Scan for the cell matching the given text and deliver its (x, y) coordinate at center. 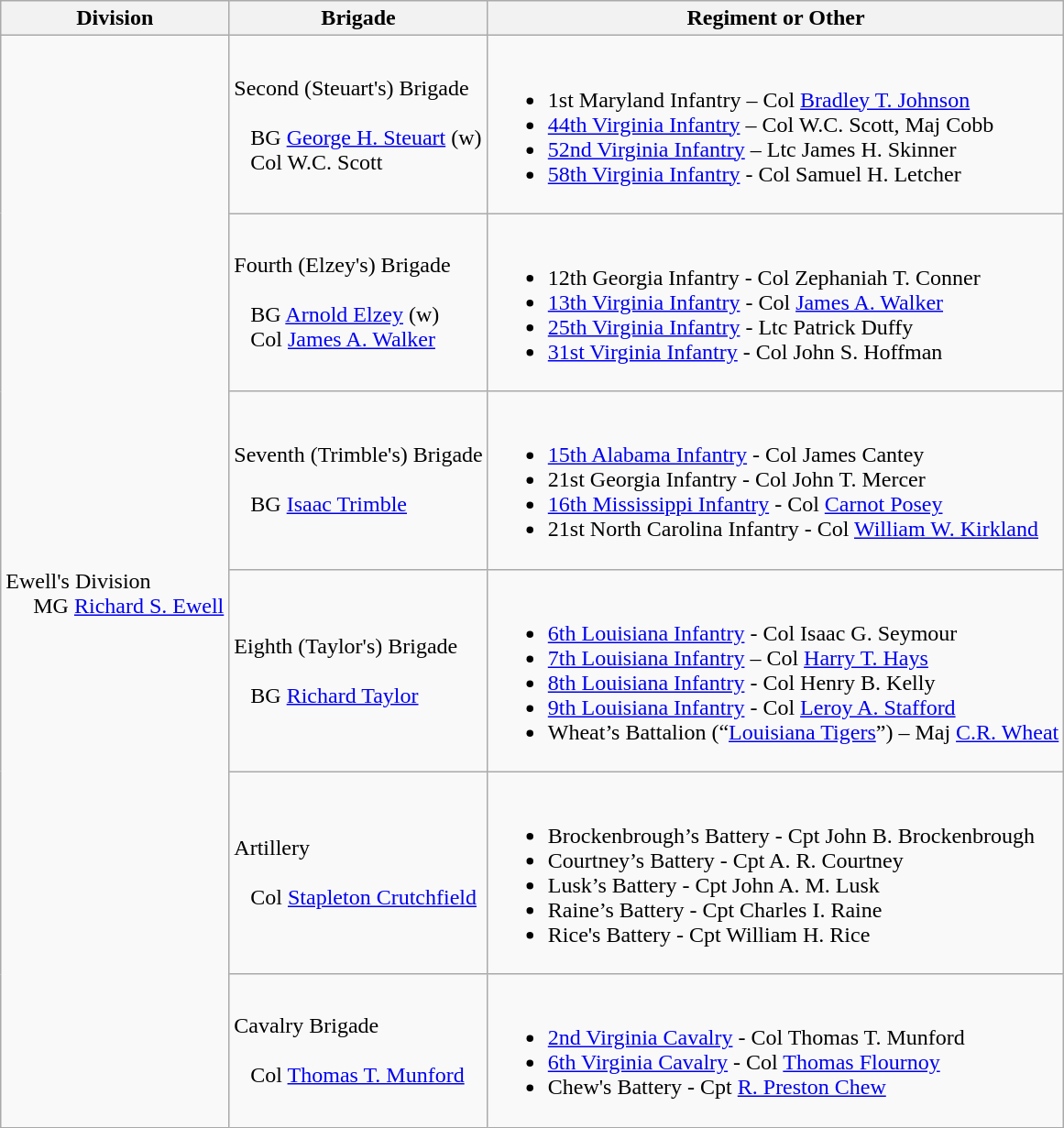
2nd Virginia Cavalry - Col Thomas T. Munford6th Virginia Cavalry - Col Thomas FlournoyChew's Battery - Cpt R. Preston Chew (775, 1050)
Fourth (Elzey's) Brigade BG Arnold Elzey (w) Col James A. Walker (358, 302)
Regiment or Other (775, 18)
Second (Steuart's) Brigade BG George H. Steuart (w) Col W.C. Scott (358, 125)
Division (115, 18)
Brigade (358, 18)
Seventh (Trimble's) Brigade BG Isaac Trimble (358, 480)
Artillery Col Stapleton Crutchfield (358, 872)
Cavalry Brigade Col Thomas T. Munford (358, 1050)
Ewell's Division MG Richard S. Ewell (115, 581)
Eighth (Taylor's) Brigade BG Richard Taylor (358, 671)
